Provide the [X, Y] coordinate of the cell's center where the given text is located.  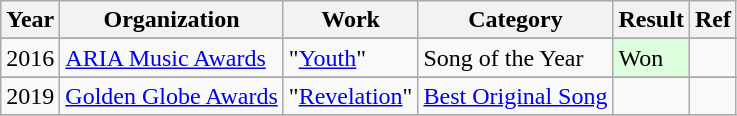
"Youth" [350, 58]
Song of the Year [516, 58]
Ref [712, 20]
Result [651, 20]
2019 [30, 96]
Golden Globe Awards [172, 96]
Work [350, 20]
Won [651, 58]
"Revelation" [350, 96]
2016 [30, 58]
Category [516, 20]
ARIA Music Awards [172, 58]
Best Original Song [516, 96]
Organization [172, 20]
Year [30, 20]
